Return (x, y) of the center of cell containing provided text 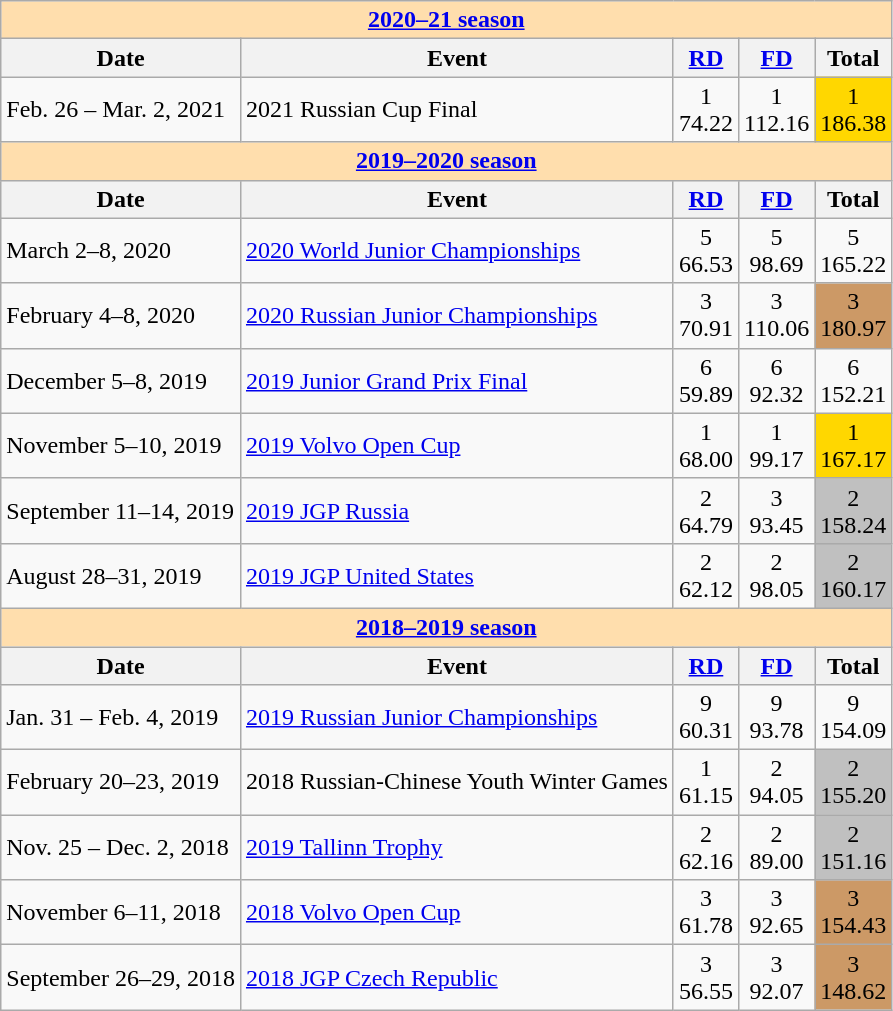
1 112.16 (776, 110)
Nov. 25 – Dec. 2, 2018 (121, 848)
August 28–31, 2019 (121, 576)
3 61.78 (706, 912)
3 154.43 (854, 912)
2021 Russian Cup Final (456, 110)
December 5–8, 2019 (121, 380)
2019 JGP United States (456, 576)
2 94.05 (776, 782)
1 74.22 (706, 110)
November 6–11, 2018 (121, 912)
February 4–8, 2020 (121, 316)
3 92.65 (776, 912)
2018 JGP Czech Republic (456, 978)
6 92.32 (776, 380)
2 62.12 (706, 576)
1 99.17 (776, 446)
2018 Volvo Open Cup (456, 912)
2 158.24 (854, 510)
3 110.06 (776, 316)
2018 Russian-Chinese Youth Winter Games (456, 782)
2020 Russian Junior Championships (456, 316)
9 154.09 (854, 718)
Feb. 26 – Mar. 2, 2021 (121, 110)
Jan. 31 – Feb. 4, 2019 (121, 718)
3 92.07 (776, 978)
9 60.31 (706, 718)
5 98.69 (776, 250)
1 68.00 (706, 446)
1 167.17 (854, 446)
2 89.00 (776, 848)
2019 Russian Junior Championships (456, 718)
2019 JGP Russia (456, 510)
6 59.89 (706, 380)
3 70.91 (706, 316)
2019–2020 season (446, 161)
2018–2019 season (446, 627)
2019 Tallinn Trophy (456, 848)
2 64.79 (706, 510)
2020 World Junior Championships (456, 250)
3 93.45 (776, 510)
3 56.55 (706, 978)
2 155.20 (854, 782)
February 20–23, 2019 (121, 782)
5 165.22 (854, 250)
3 180.97 (854, 316)
1 186.38 (854, 110)
2019 Junior Grand Prix Final (456, 380)
September 26–29, 2018 (121, 978)
November 5–10, 2019 (121, 446)
1 61.15 (706, 782)
2 160.17 (854, 576)
2020–21 season (446, 20)
2019 Volvo Open Cup (456, 446)
March 2–8, 2020 (121, 250)
3 148.62 (854, 978)
9 93.78 (776, 718)
2 98.05 (776, 576)
5 66.53 (706, 250)
September 11–14, 2019 (121, 510)
6 152.21 (854, 380)
2 151.16 (854, 848)
2 62.16 (706, 848)
